Determine the [x, y] coordinate at the center of the cell enclosing the given text.  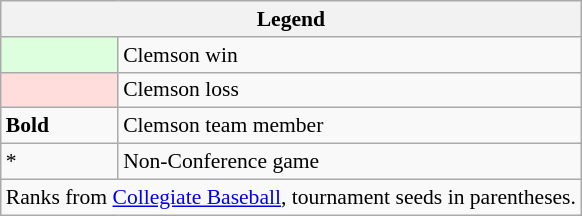
Clemson team member [350, 126]
Clemson loss [350, 90]
Ranks from Collegiate Baseball, tournament seeds in parentheses. [291, 197]
* [60, 162]
Non-Conference game [350, 162]
Legend [291, 19]
Bold [60, 126]
Clemson win [350, 55]
